For the text-containing cell, return its midpoint in (X, Y) coordinate format. 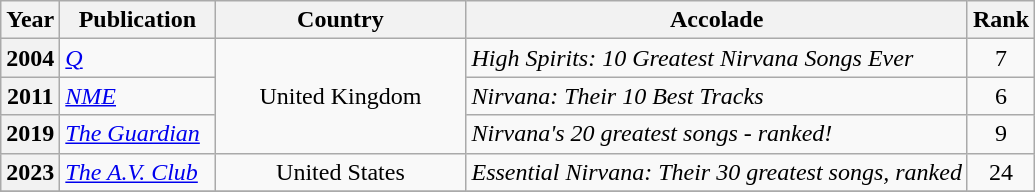
9 (1000, 134)
Nirvana's 20 greatest songs - ranked! (716, 134)
Year (30, 20)
Rank (1000, 20)
The A.V. Club (138, 172)
NME (138, 96)
Essential Nirvana: Their 30 greatest songs, ranked (716, 172)
7 (1000, 58)
2023 (30, 172)
6 (1000, 96)
24 (1000, 172)
2011 (30, 96)
Q (138, 58)
United Kingdom (340, 96)
High Spirits: 10 Greatest Nirvana Songs Ever (716, 58)
Publication (138, 20)
Nirvana: Their 10 Best Tracks (716, 96)
Country (340, 20)
2019 (30, 134)
The Guardian (138, 134)
2004 (30, 58)
Accolade (716, 20)
United States (340, 172)
